Determine the [X, Y] coordinate at the center of the cell enclosing the given text.  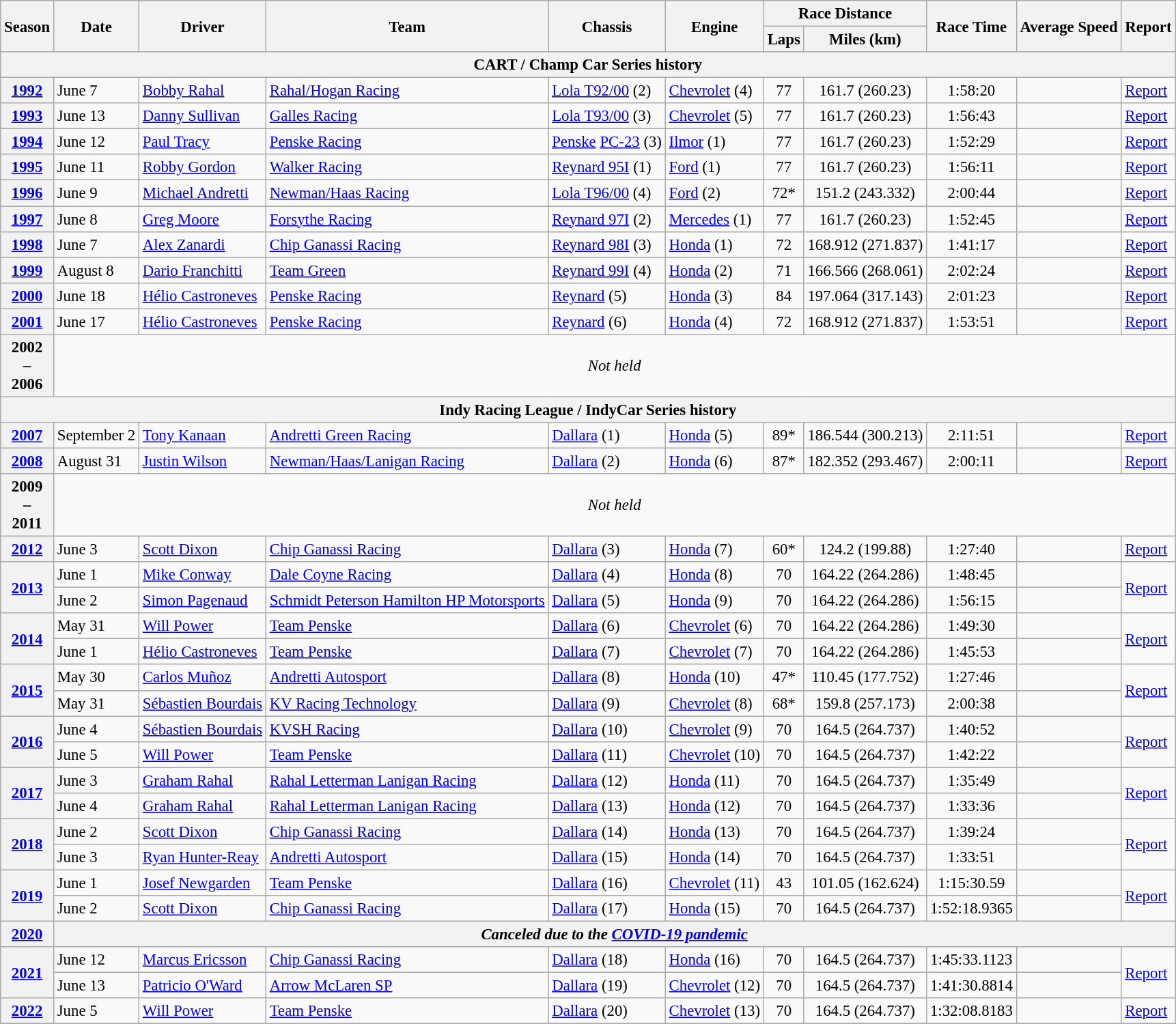
101.05 (162.624) [865, 883]
2017 [27, 793]
60* [784, 550]
124.2 (199.88) [865, 550]
Walker Racing [407, 167]
Chevrolet (9) [714, 729]
Canceled due to the COVID-19 pandemic [614, 935]
Dallara (18) [606, 960]
2016 [27, 741]
Honda (8) [714, 575]
Dallara (17) [606, 909]
1:48:45 [971, 575]
Indy Racing League / IndyCar Series history [588, 410]
June 9 [96, 193]
KV Racing Technology [407, 703]
2009–2011 [27, 505]
2021 [27, 972]
Honda (4) [714, 322]
197.064 (317.143) [865, 296]
Honda (5) [714, 436]
Dallara (12) [606, 780]
Marcus Ericsson [203, 960]
1:35:49 [971, 780]
Danny Sullivan [203, 116]
Reynard 98I (3) [606, 244]
1:33:36 [971, 806]
2013 [27, 587]
1:41:30.8814 [971, 986]
1:40:52 [971, 729]
June 11 [96, 167]
Greg Moore [203, 219]
1:39:24 [971, 831]
Ryan Hunter-Reay [203, 857]
Rahal/Hogan Racing [407, 91]
Dallara (13) [606, 806]
Ford (2) [714, 193]
Chevrolet (10) [714, 754]
1:56:15 [971, 601]
1993 [27, 116]
Andretti Green Racing [407, 436]
Honda (2) [714, 270]
1:42:22 [971, 754]
Race Distance [845, 14]
Team [407, 26]
Dallara (11) [606, 754]
Dallara (14) [606, 831]
Chevrolet (7) [714, 652]
Driver [203, 26]
Race Time [971, 26]
Newman/Haas Racing [407, 193]
Penske PC-23 (3) [606, 142]
2007 [27, 436]
87* [784, 461]
CART / Champ Car Series history [588, 65]
Justin Wilson [203, 461]
May 30 [96, 678]
Honda (11) [714, 780]
1995 [27, 167]
2002–2006 [27, 366]
1:32:08.8183 [971, 1011]
Honda (10) [714, 678]
Bobby Rahal [203, 91]
2018 [27, 844]
1:49:30 [971, 626]
1:52:18.9365 [971, 909]
Honda (3) [714, 296]
2:11:51 [971, 436]
Michael Andretti [203, 193]
August 8 [96, 270]
Schmidt Peterson Hamilton HP Motorsports [407, 601]
Honda (13) [714, 831]
Tony Kanaan [203, 436]
Lola T92/00 (2) [606, 91]
June 18 [96, 296]
2012 [27, 550]
2019 [27, 896]
1:41:17 [971, 244]
47* [784, 678]
2:02:24 [971, 270]
Chevrolet (12) [714, 986]
2022 [27, 1011]
August 31 [96, 461]
Mike Conway [203, 575]
1997 [27, 219]
84 [784, 296]
Dale Coyne Racing [407, 575]
1:56:11 [971, 167]
Dallara (5) [606, 601]
1:52:45 [971, 219]
Arrow McLaren SP [407, 986]
Chevrolet (5) [714, 116]
Ilmor (1) [714, 142]
Reynard (6) [606, 322]
Forsythe Racing [407, 219]
2:00:44 [971, 193]
1:33:51 [971, 857]
2014 [27, 639]
Mercedes (1) [714, 219]
Honda (7) [714, 550]
Dallara (10) [606, 729]
Alex Zanardi [203, 244]
Chevrolet (8) [714, 703]
Lola T93/00 (3) [606, 116]
2001 [27, 322]
Lola T96/00 (4) [606, 193]
Dallara (20) [606, 1011]
Chevrolet (6) [714, 626]
Date [96, 26]
2015 [27, 691]
Paul Tracy [203, 142]
1:45:33.1123 [971, 960]
Miles (km) [865, 40]
Chevrolet (13) [714, 1011]
Chevrolet (11) [714, 883]
Simon Pagenaud [203, 601]
Dallara (2) [606, 461]
Chevrolet (4) [714, 91]
Dallara (9) [606, 703]
Patricio O'Ward [203, 986]
89* [784, 436]
September 2 [96, 436]
Dario Franchitti [203, 270]
Chassis [606, 26]
2000 [27, 296]
Reynard (5) [606, 296]
Honda (1) [714, 244]
Team Green [407, 270]
71 [784, 270]
159.8 (257.173) [865, 703]
June 8 [96, 219]
1994 [27, 142]
Engine [714, 26]
Dallara (7) [606, 652]
2:00:11 [971, 461]
1:58:20 [971, 91]
Honda (12) [714, 806]
1:45:53 [971, 652]
Dallara (4) [606, 575]
Dallara (16) [606, 883]
Honda (6) [714, 461]
1:27:46 [971, 678]
151.2 (243.332) [865, 193]
Carlos Muñoz [203, 678]
1:15:30.59 [971, 883]
166.566 (268.061) [865, 270]
Galles Racing [407, 116]
2008 [27, 461]
2:01:23 [971, 296]
1:53:51 [971, 322]
KVSH Racing [407, 729]
2:00:38 [971, 703]
110.45 (177.752) [865, 678]
1:56:43 [971, 116]
Dallara (3) [606, 550]
Reynard 97I (2) [606, 219]
1996 [27, 193]
Robby Gordon [203, 167]
Laps [784, 40]
1998 [27, 244]
2020 [27, 935]
Honda (14) [714, 857]
Newman/Haas/Lanigan Racing [407, 461]
Dallara (19) [606, 986]
Honda (16) [714, 960]
1:27:40 [971, 550]
Josef Newgarden [203, 883]
Dallara (1) [606, 436]
43 [784, 883]
1999 [27, 270]
Season [27, 26]
Average Speed [1069, 26]
Dallara (8) [606, 678]
Dallara (6) [606, 626]
186.544 (300.213) [865, 436]
Reynard 99I (4) [606, 270]
Reynard 95I (1) [606, 167]
Dallara (15) [606, 857]
1:52:29 [971, 142]
Honda (15) [714, 909]
Honda (9) [714, 601]
72* [784, 193]
June 17 [96, 322]
1992 [27, 91]
Ford (1) [714, 167]
68* [784, 703]
182.352 (293.467) [865, 461]
